Identify which cell holds the provided text, then report its (X, Y) central coordinate. 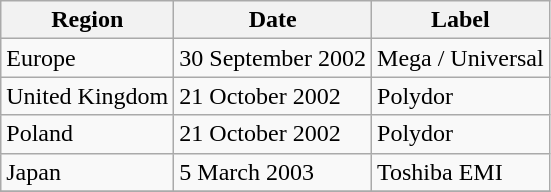
Region (88, 20)
Toshiba EMI (461, 172)
Label (461, 20)
30 September 2002 (273, 58)
Mega / Universal (461, 58)
United Kingdom (88, 96)
Japan (88, 172)
Date (273, 20)
Europe (88, 58)
5 March 2003 (273, 172)
Poland (88, 134)
